Locate the cell with the specified text and output its [X, Y] center coordinate. 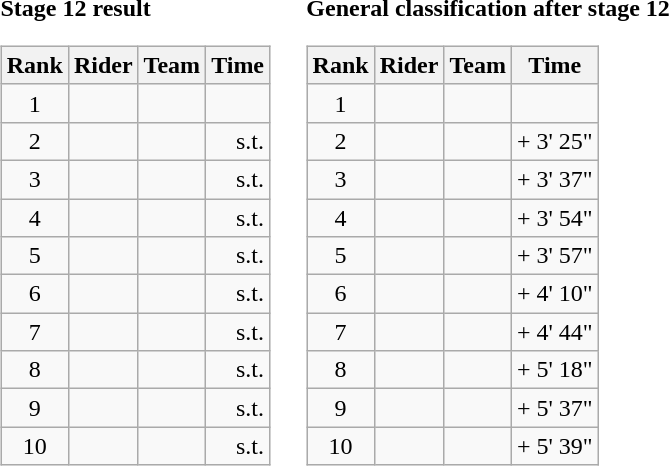
+ 4' 10" [554, 294]
+ 3' 25" [554, 141]
+ 3' 54" [554, 217]
+ 3' 57" [554, 256]
+ 5' 18" [554, 370]
+ 5' 37" [554, 408]
+ 3' 37" [554, 179]
+ 4' 44" [554, 332]
+ 5' 39" [554, 446]
